Return [X, Y] of the center of cell containing provided text 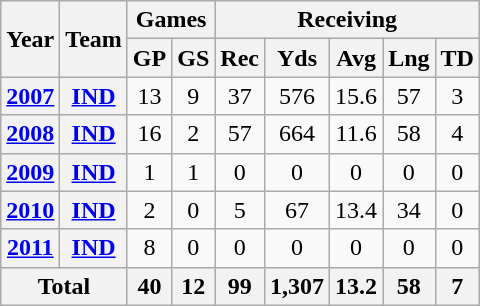
Rec [240, 58]
1,307 [298, 286]
Team [94, 39]
TD [457, 58]
37 [240, 96]
12 [194, 286]
11.6 [356, 134]
Yds [298, 58]
3 [457, 96]
Total [64, 286]
4 [457, 134]
GS [194, 58]
13 [149, 96]
7 [457, 286]
Games [170, 20]
GP [149, 58]
15.6 [356, 96]
2010 [30, 210]
Receiving [348, 20]
Year [30, 39]
99 [240, 286]
Avg [356, 58]
2011 [30, 248]
16 [149, 134]
664 [298, 134]
13.2 [356, 286]
67 [298, 210]
2009 [30, 172]
34 [409, 210]
40 [149, 286]
Lng [409, 58]
8 [149, 248]
9 [194, 96]
5 [240, 210]
2008 [30, 134]
13.4 [356, 210]
576 [298, 96]
2007 [30, 96]
